Determine the [x, y] coordinate at the center of the cell enclosing the given text.  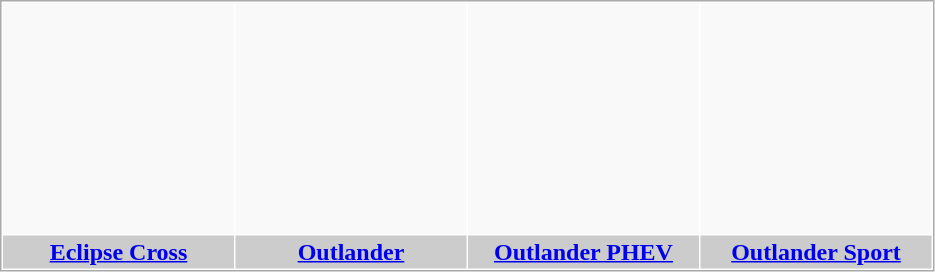
Eclipse Cross [118, 252]
Outlander Sport [816, 252]
Outlander [352, 252]
Outlander PHEV [584, 252]
